Extract the (x, y) coordinate from the center of the cell holding the provided text.  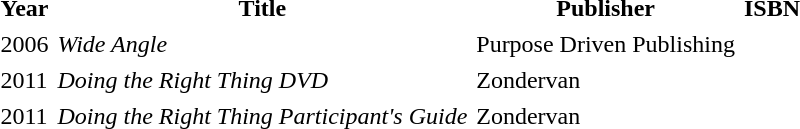
Doing the Right Thing DVD (262, 80)
Wide Angle (262, 44)
Zondervan (606, 80)
Purpose Driven Publishing (606, 44)
